Scan for the cell matching the given text and deliver its [x, y] coordinate at center. 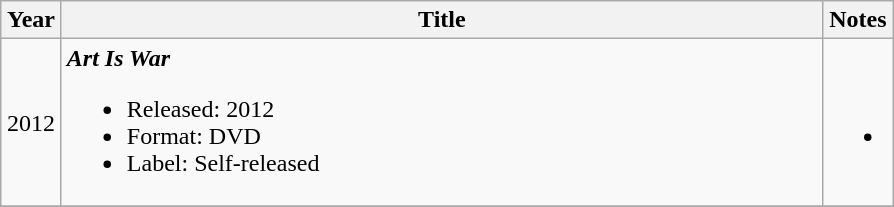
2012 [32, 122]
Art Is WarReleased: 2012Format: DVDLabel: Self-released [442, 122]
Notes [858, 20]
Title [442, 20]
Year [32, 20]
